Determine the (x, y) coordinate at the center of the cell enclosing the given text.  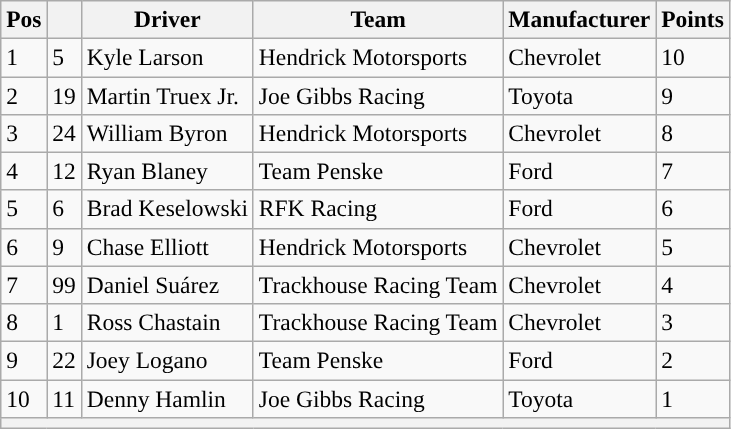
Manufacturer (580, 19)
Chase Elliott (167, 247)
Ross Chastain (167, 322)
99 (64, 285)
Pos (24, 19)
Denny Hamlin (167, 398)
Brad Keselowski (167, 209)
William Byron (167, 133)
Ryan Blaney (167, 171)
19 (64, 95)
Daniel Suárez (167, 285)
12 (64, 171)
Driver (167, 19)
22 (64, 360)
Points (693, 19)
11 (64, 398)
Kyle Larson (167, 57)
RFK Racing (378, 209)
Joey Logano (167, 360)
Martin Truex Jr. (167, 95)
24 (64, 133)
Team (378, 19)
